Provide the (x, y) coordinate of the cell's center where the given text is located.  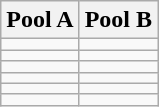
Pool B (118, 20)
Pool A (40, 20)
